Search for the cell housing the specified text and yield its [X, Y] center coordinate. 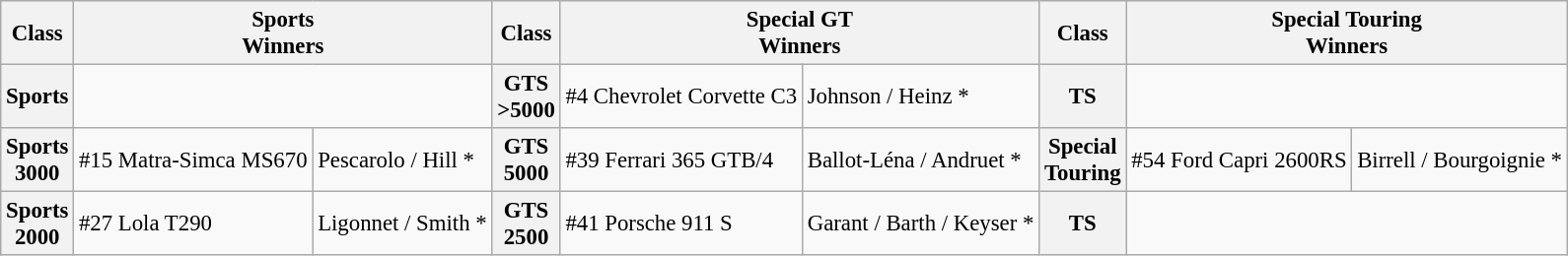
SpecialTouring [1083, 160]
GTS 2500 [527, 224]
#4 Chevrolet Corvette C3 [680, 96]
Ballot-Léna / Andruet * [920, 160]
#27 Lola T290 [193, 224]
Garant / Barth / Keyser * [920, 224]
Johnson / Heinz * [920, 96]
Birrell / Bourgoignie * [1460, 160]
Pescarolo / Hill * [402, 160]
#54 Ford Capri 2600RS [1239, 160]
Ligonnet / Smith * [402, 224]
GTS 5000 [527, 160]
Sports [37, 96]
Sports 2000 [37, 224]
Sports 3000 [37, 160]
Special TouringWinners [1347, 33]
GTS >5000 [527, 96]
#39 Ferrari 365 GTB/4 [680, 160]
SportsWinners [283, 33]
#41 Porsche 911 S [680, 224]
Special GTWinners [800, 33]
#15 Matra-Simca MS670 [193, 160]
